Provide the [x, y] coordinate of the cell's center where the given text is located.  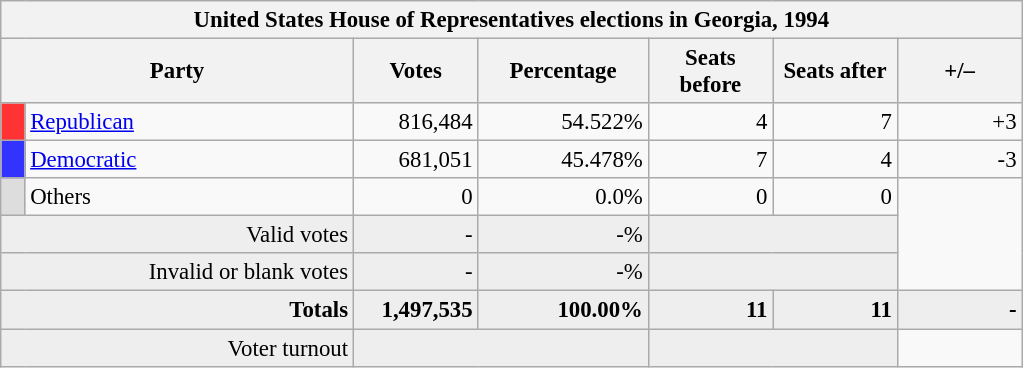
816,484 [416, 122]
-3 [960, 160]
Voter turnout [178, 348]
Seats after [836, 72]
United States House of Representatives elections in Georgia, 1994 [512, 20]
1,497,535 [416, 310]
Seats before [710, 72]
Totals [178, 310]
Democratic [189, 160]
54.522% [563, 122]
+3 [960, 122]
Votes [416, 72]
0.0% [563, 197]
681,051 [416, 160]
Republican [189, 122]
Valid votes [178, 235]
Party [178, 72]
Invalid or blank votes [178, 273]
Others [189, 197]
100.00% [563, 310]
+/– [960, 72]
Percentage [563, 72]
45.478% [563, 160]
